Scan for the cell matching the given text and deliver its [X, Y] coordinate at center. 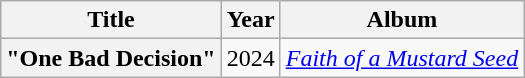
Title [111, 20]
2024 [250, 58]
Faith of a Mustard Seed [402, 58]
Year [250, 20]
Album [402, 20]
"One Bad Decision" [111, 58]
